Determine the (x, y) coordinate at the center of the cell enclosing the given text.  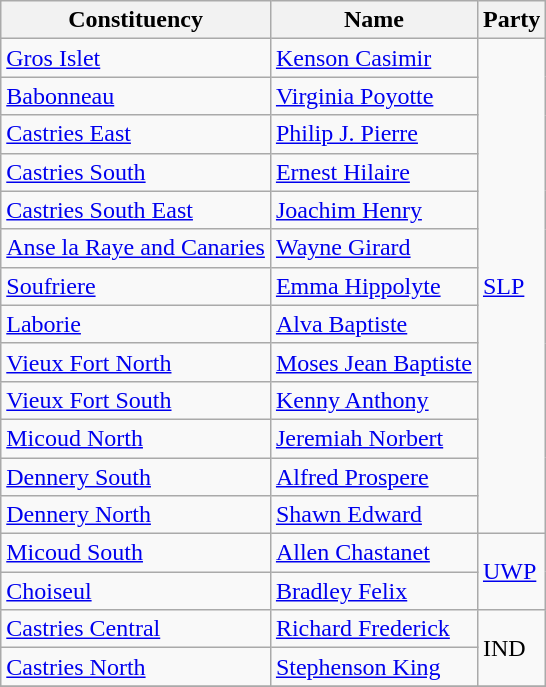
Castries East (136, 134)
Moses Jean Baptiste (374, 362)
Micoud South (136, 553)
Micoud North (136, 438)
Kenny Anthony (374, 400)
Wayne Girard (374, 248)
Gros Islet (136, 58)
Castries South (136, 172)
Babonneau (136, 96)
Castries Central (136, 629)
Anse la Raye and Canaries (136, 248)
Constituency (136, 20)
Choiseul (136, 591)
Bradley Felix (374, 591)
Philip J. Pierre (374, 134)
Virginia Poyotte (374, 96)
Laborie (136, 324)
Allen Chastanet (374, 553)
Emma Hippolyte (374, 286)
Stephenson King (374, 667)
Shawn Edward (374, 515)
Alva Baptiste (374, 324)
Name (374, 20)
Richard Frederick (374, 629)
Jeremiah Norbert (374, 438)
Ernest Hilaire (374, 172)
Kenson Casimir (374, 58)
Castries South East (136, 210)
SLP (511, 286)
UWP (511, 572)
Dennery South (136, 477)
Joachim Henry (374, 210)
Vieux Fort North (136, 362)
Castries North (136, 667)
Alfred Prospere (374, 477)
Dennery North (136, 515)
IND (511, 648)
Soufriere (136, 286)
Party (511, 20)
Vieux Fort South (136, 400)
